Scan for the cell matching the given text and deliver its [X, Y] coordinate at center. 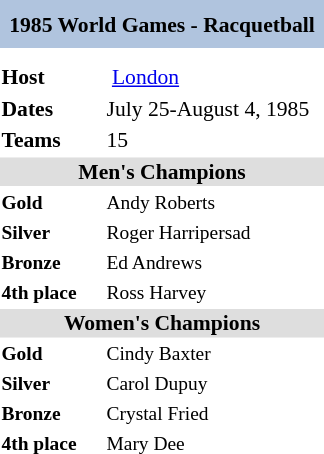
Ross Harvey [214, 292]
July 25-August 4, 1985 [214, 108]
Roger Harripersad [214, 232]
Women's Champions [162, 323]
Ed Andrews [214, 262]
Crystal Fried [214, 414]
London [214, 77]
15 [214, 140]
Teams [51, 140]
Carol Dupuy [214, 384]
Host [51, 77]
Andy Roberts [214, 202]
Men's Champions [162, 172]
1985 World Games - Racquetball [162, 24]
Dates [51, 108]
Cindy Baxter [214, 354]
4th place [51, 292]
